Return (X, Y) of the center of cell containing provided text 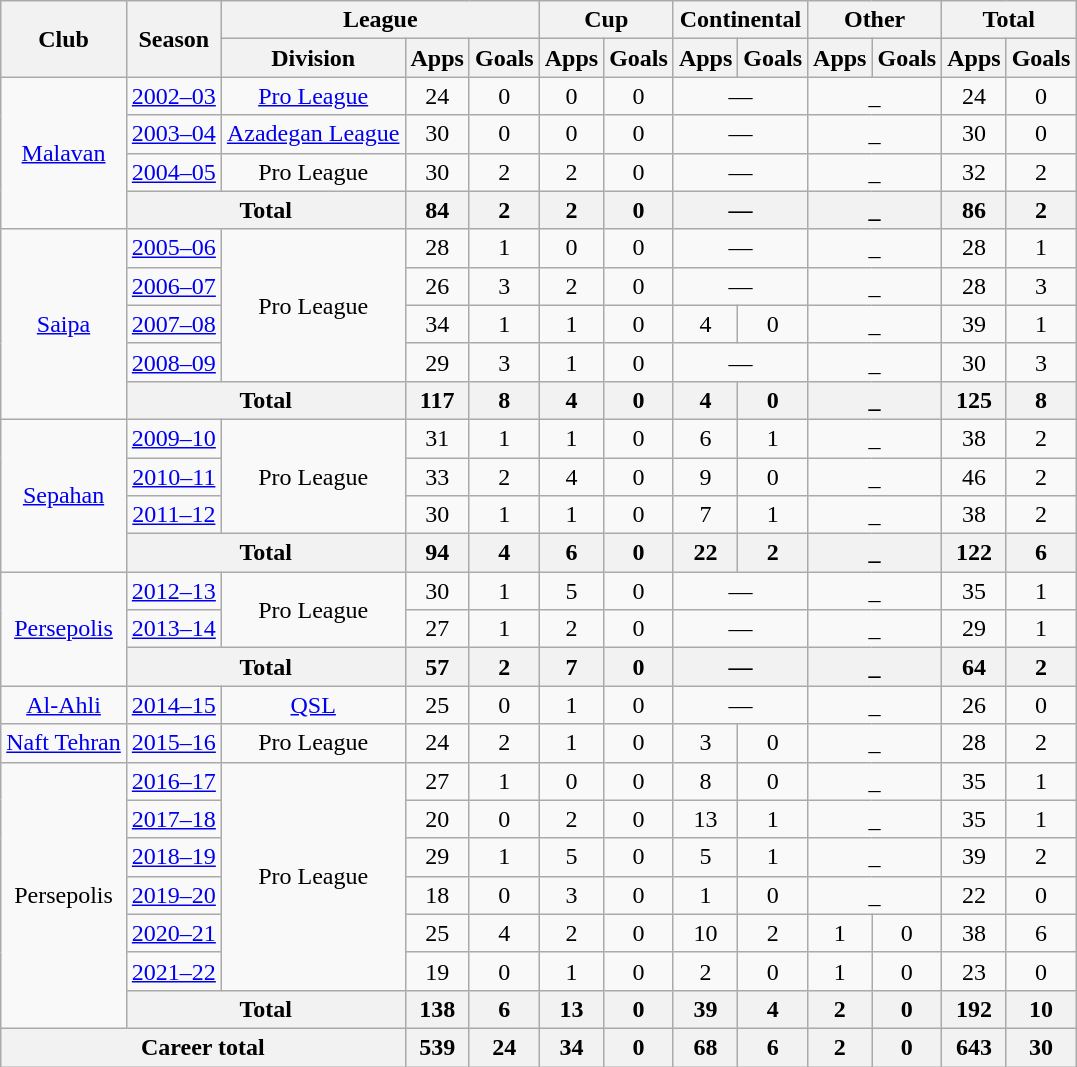
86 (974, 210)
2010–11 (174, 477)
68 (705, 1047)
2021–22 (174, 971)
46 (974, 477)
2006–07 (174, 286)
19 (437, 971)
Other (875, 20)
Saipa (64, 324)
20 (437, 819)
539 (437, 1047)
2013–14 (174, 629)
192 (974, 1009)
Al-Ahli (64, 705)
2007–08 (174, 324)
Sepahan (64, 495)
2011–12 (174, 515)
18 (437, 895)
2012–13 (174, 591)
2016–17 (174, 781)
League (380, 20)
2019–20 (174, 895)
2008–09 (174, 362)
Malavan (64, 153)
Naft Tehran (64, 743)
125 (974, 400)
Continental (740, 20)
84 (437, 210)
Division (313, 58)
9 (705, 477)
2004–05 (174, 172)
2018–19 (174, 857)
643 (974, 1047)
Career total (203, 1047)
64 (974, 667)
2014–15 (174, 705)
2002–03 (174, 96)
2009–10 (174, 438)
31 (437, 438)
2020–21 (174, 933)
2005–06 (174, 248)
117 (437, 400)
23 (974, 971)
Club (64, 39)
2003–04 (174, 134)
32 (974, 172)
57 (437, 667)
2017–18 (174, 819)
Season (174, 39)
Azadegan League (313, 134)
2015–16 (174, 743)
138 (437, 1009)
94 (437, 553)
122 (974, 553)
QSL (313, 705)
33 (437, 477)
Cup (606, 20)
